Capture the cell that displays the provided text and extract its [X, Y] central coordinate. 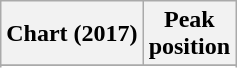
Peak position [189, 34]
Chart (2017) [72, 34]
